Search for the cell housing the specified text and yield its (X, Y) center coordinate. 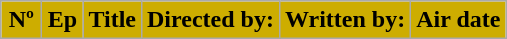
Written by: (344, 20)
Directed by: (210, 20)
Air date (458, 20)
Title (112, 20)
Nº (22, 20)
Ep (62, 20)
